Pinpoint the cell where the given text exists, returning its [X, Y] midpoint coordinate. 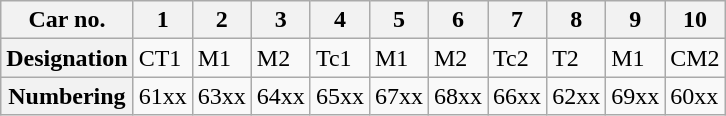
10 [695, 20]
5 [398, 20]
65xx [340, 96]
3 [280, 20]
6 [458, 20]
68xx [458, 96]
62xx [576, 96]
T2 [576, 58]
1 [162, 20]
64xx [280, 96]
7 [518, 20]
60xx [695, 96]
61xx [162, 96]
4 [340, 20]
CT1 [162, 58]
Tc2 [518, 58]
Numbering [67, 96]
CM2 [695, 58]
2 [222, 20]
Car no. [67, 20]
8 [576, 20]
Tc1 [340, 58]
66xx [518, 96]
Designation [67, 58]
69xx [636, 96]
63xx [222, 96]
9 [636, 20]
67xx [398, 96]
